Find where the given text appears and provide that cell's center as [x, y] coordinate. 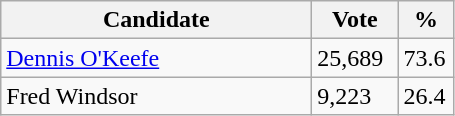
Vote [355, 20]
Fred Windsor [156, 96]
26.4 [426, 96]
9,223 [355, 96]
Dennis O'Keefe [156, 58]
73.6 [426, 58]
25,689 [355, 58]
Candidate [156, 20]
% [426, 20]
